Detect which cell encompasses the target text, then output its (X, Y) center coordinate. 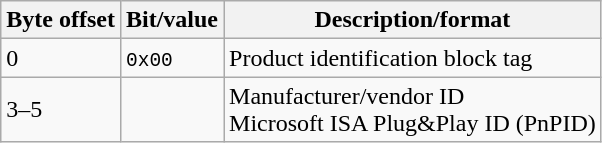
Manufacturer/vendor ID Microsoft ISA Plug&Play ID (PnPID) (413, 110)
0 (61, 58)
Product identification block tag (413, 58)
Bit/value (172, 20)
3–5 (61, 110)
0x00 (172, 58)
Byte offset (61, 20)
Description/format (413, 20)
